Return the [x, y] coordinate for the center point of the cell that contains the specified text.  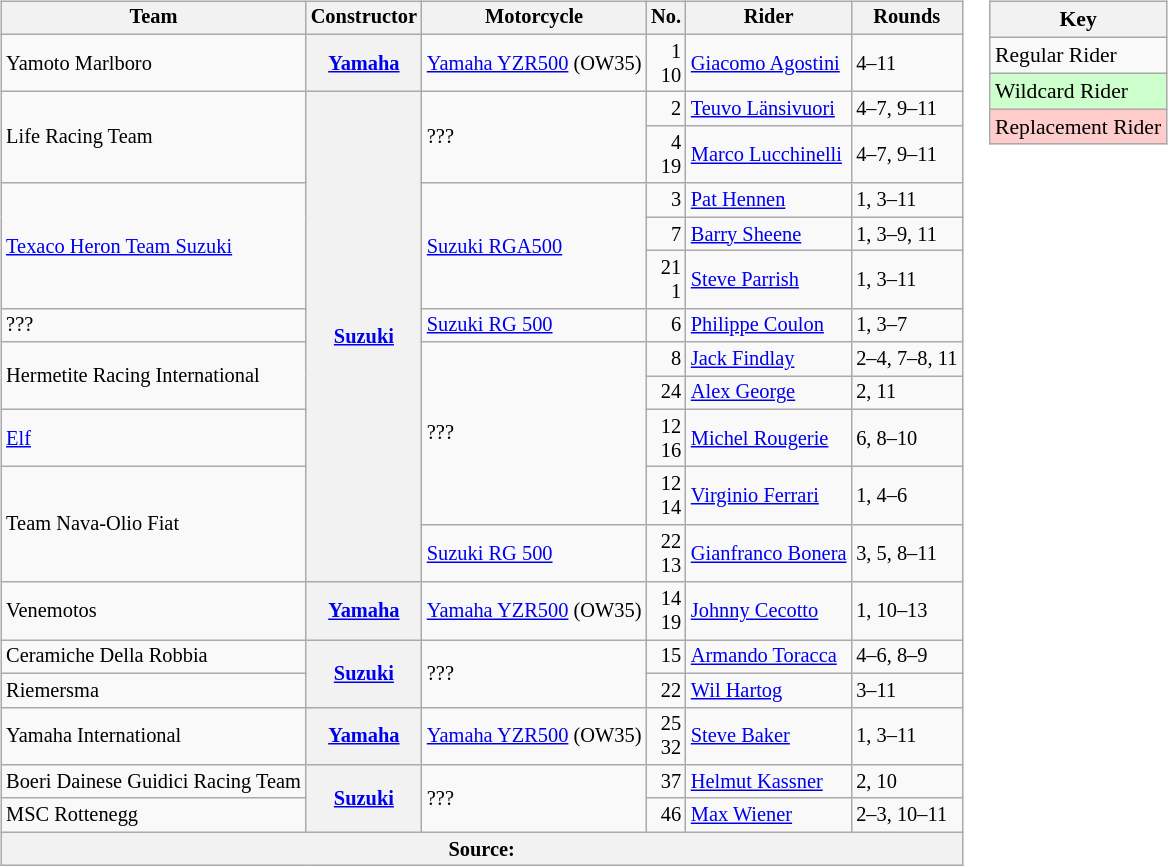
2 [666, 109]
2, 10 [906, 782]
Marco Lucchinelli [768, 155]
4–11 [906, 63]
46 [666, 815]
Jack Findlay [768, 359]
Steve Parrish [768, 280]
Gianfranco Bonera [768, 554]
419 [666, 155]
Team [154, 18]
2, 11 [906, 393]
Texaco Heron Team Suzuki [154, 246]
Wil Hartog [768, 690]
37 [666, 782]
7 [666, 234]
Virginio Ferrari [768, 496]
Motorcycle [534, 18]
Ceramiche Della Robbia [154, 657]
Yamaha International [154, 736]
Wildcard Rider [1078, 91]
4–6, 8–9 [906, 657]
Rounds [906, 18]
2213 [666, 554]
1, 10–13 [906, 611]
Teuvo Länsivuori [768, 109]
Philippe Coulon [768, 325]
3–11 [906, 690]
MSC Rottenegg [154, 815]
Rider [768, 18]
Max Wiener [768, 815]
Giacomo Agostini [768, 63]
1419 [666, 611]
Yamoto Marlboro [154, 63]
2–3, 10–11 [906, 815]
Armando Toracca [768, 657]
Constructor [364, 18]
3 [666, 200]
24 [666, 393]
Michel Rougerie [768, 438]
1216 [666, 438]
Johnny Cecotto [768, 611]
Suzuki RGA500 [534, 246]
1, 3–9, 11 [906, 234]
Riemersma [154, 690]
Regular Rider [1078, 55]
Team Nava-Olio Fiat [154, 524]
2–4, 7–8, 11 [906, 359]
Barry Sheene [768, 234]
6, 8–10 [906, 438]
Venemotos [154, 611]
211 [666, 280]
Steve Baker [768, 736]
No. [666, 18]
Boeri Dainese Guidici Racing Team [154, 782]
2532 [666, 736]
15 [666, 657]
22 [666, 690]
Elf [154, 438]
Life Racing Team [154, 138]
Helmut Kassner [768, 782]
110 [666, 63]
Replacement Rider [1078, 127]
Hermetite Racing International [154, 376]
6 [666, 325]
1, 4–6 [906, 496]
8 [666, 359]
1, 3–7 [906, 325]
Alex George [768, 393]
Pat Hennen [768, 200]
Source: [482, 849]
1214 [666, 496]
3, 5, 8–11 [906, 554]
Key [1078, 20]
